Detect which cell encompasses the target text, then output its (X, Y) center coordinate. 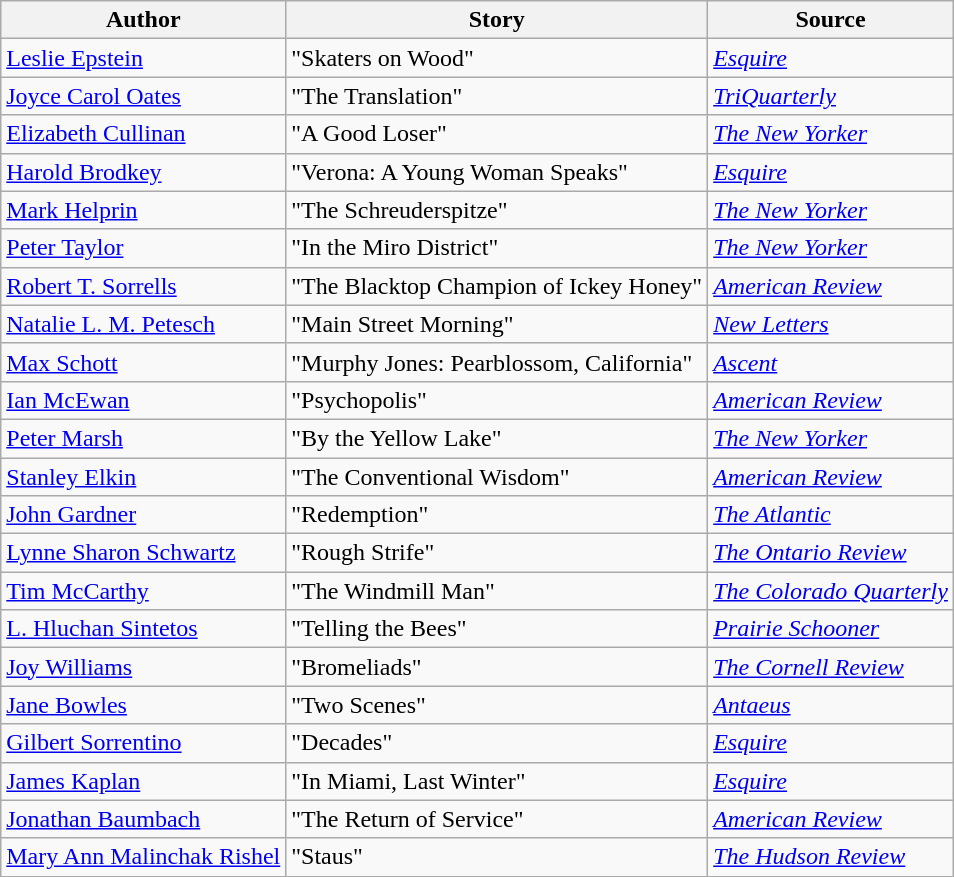
Elizabeth Cullinan (144, 134)
Max Schott (144, 362)
"By the Yellow Lake" (497, 438)
Joyce Carol Oates (144, 96)
"In the Miro District" (497, 248)
"Decades" (497, 743)
The Cornell Review (831, 667)
Harold Brodkey (144, 172)
TriQuarterly (831, 96)
"The Blacktop Champion of Ickey Honey" (497, 286)
New Letters (831, 324)
Peter Taylor (144, 248)
Ascent (831, 362)
Story (497, 20)
Natalie L. M. Petesch (144, 324)
Gilbert Sorrentino (144, 743)
Source (831, 20)
James Kaplan (144, 781)
Mark Helprin (144, 210)
L. Hluchan Sintetos (144, 629)
"A Good Loser" (497, 134)
Lynne Sharon Schwartz (144, 553)
"The Translation" (497, 96)
Peter Marsh (144, 438)
"The Schreuderspitze" (497, 210)
"Rough Strife" (497, 553)
Jonathan Baumbach (144, 819)
The Ontario Review (831, 553)
"Staus" (497, 857)
Ian McEwan (144, 400)
Tim McCarthy (144, 591)
The Atlantic (831, 515)
"Skaters on Wood" (497, 58)
"The Conventional Wisdom" (497, 477)
John Gardner (144, 515)
Joy Williams (144, 667)
Prairie Schooner (831, 629)
"Murphy Jones: Pearblossom, California" (497, 362)
Antaeus (831, 705)
The Hudson Review (831, 857)
Leslie Epstein (144, 58)
"Telling the Bees" (497, 629)
"The Windmill Man" (497, 591)
"Two Scenes" (497, 705)
"The Return of Service" (497, 819)
"Redemption" (497, 515)
"Main Street Morning" (497, 324)
"In Miami, Last Winter" (497, 781)
Author (144, 20)
"Verona: A Young Woman Speaks" (497, 172)
Mary Ann Malinchak Rishel (144, 857)
Jane Bowles (144, 705)
"Psychopolis" (497, 400)
Stanley Elkin (144, 477)
"Bromeliads" (497, 667)
The Colorado Quarterly (831, 591)
Robert T. Sorrells (144, 286)
